Output the (X, Y) coordinate of the center of the cell containing the given text.  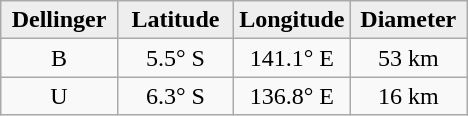
Diameter (408, 20)
16 km (408, 96)
5.5° S (175, 58)
Latitude (175, 20)
U (59, 96)
B (59, 58)
6.3° S (175, 96)
136.8° E (292, 96)
53 km (408, 58)
Longitude (292, 20)
141.1° E (292, 58)
Dellinger (59, 20)
